Locate the cell with the specified text and output its [X, Y] center coordinate. 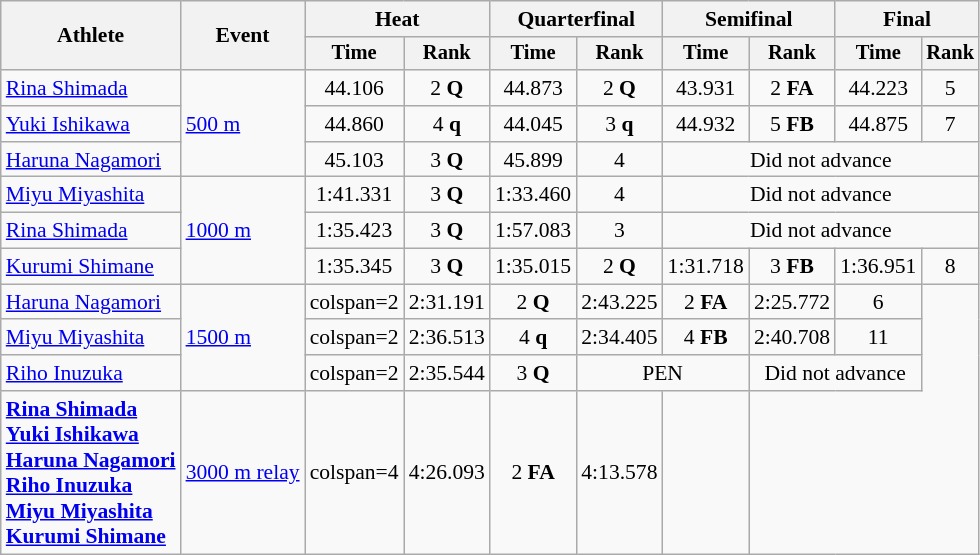
7 [950, 124]
Final [907, 19]
3000 m relay [243, 472]
Kurumi Shimane [91, 267]
44.932 [706, 124]
1:36.951 [878, 267]
Rina ShimadaYuki IshikawaHaruna NagamoriRiho InuzukaMiyu MiyashitaKurumi Shimane [91, 472]
PEN [662, 373]
Semifinal [750, 19]
1:41.331 [354, 195]
5 FB [792, 124]
2:25.772 [792, 302]
1500 m [243, 338]
4:13.578 [619, 472]
4 FB [706, 338]
1:35.345 [354, 267]
45.899 [533, 160]
2:34.405 [619, 338]
Yuki Ishikawa [91, 124]
2:31.191 [447, 302]
44.860 [354, 124]
3 [619, 231]
2:36.513 [447, 338]
43.931 [706, 88]
1:31.718 [706, 267]
3 FB [792, 267]
1:57.083 [533, 231]
45.103 [354, 160]
5 [950, 88]
4:26.093 [447, 472]
Event [243, 36]
500 m [243, 124]
Heat [398, 19]
11 [878, 338]
44.873 [533, 88]
Quarterfinal [576, 19]
1000 m [243, 230]
Riho Inuzuka [91, 373]
1:33.460 [533, 195]
44.106 [354, 88]
44.045 [533, 124]
2:35.544 [447, 373]
3 q [619, 124]
2:43.225 [619, 302]
1:35.423 [354, 231]
colspan=4 [354, 472]
6 [878, 302]
Athlete [91, 36]
44.223 [878, 88]
44.875 [878, 124]
1:35.015 [533, 267]
2:40.708 [792, 338]
8 [950, 267]
